Determine the (x, y) coordinate at the center of the cell enclosing the given text.  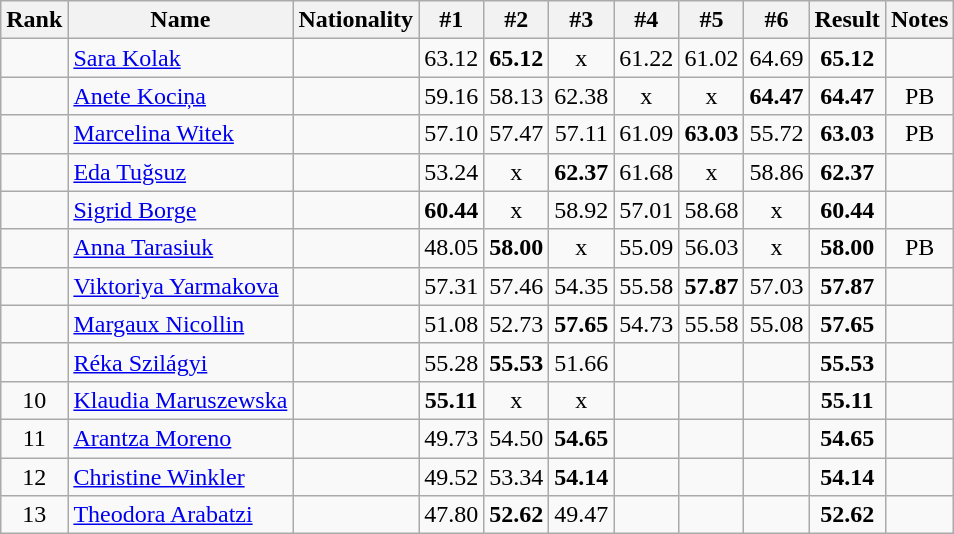
Sigrid Borge (180, 210)
52.73 (516, 324)
58.68 (712, 210)
59.16 (452, 96)
61.22 (646, 58)
51.66 (582, 362)
#3 (582, 20)
53.24 (452, 172)
49.73 (452, 438)
55.72 (776, 134)
54.50 (516, 438)
56.03 (712, 248)
Margaux Nicollin (180, 324)
57.03 (776, 286)
51.08 (452, 324)
49.52 (452, 477)
#2 (516, 20)
55.09 (646, 248)
Nationality (356, 20)
#5 (712, 20)
57.11 (582, 134)
57.01 (646, 210)
58.13 (516, 96)
57.46 (516, 286)
54.35 (582, 286)
49.47 (582, 515)
10 (34, 400)
Theodora Arabatzi (180, 515)
61.02 (712, 58)
#4 (646, 20)
Result (847, 20)
47.80 (452, 515)
48.05 (452, 248)
Name (180, 20)
57.10 (452, 134)
Klaudia Maruszewska (180, 400)
58.92 (582, 210)
Réka Szilágyi (180, 362)
#1 (452, 20)
12 (34, 477)
54.73 (646, 324)
Christine Winkler (180, 477)
#6 (776, 20)
Anna Tarasiuk (180, 248)
55.08 (776, 324)
58.86 (776, 172)
53.34 (516, 477)
57.47 (516, 134)
11 (34, 438)
13 (34, 515)
Eda Tuğsuz (180, 172)
61.68 (646, 172)
57.31 (452, 286)
55.28 (452, 362)
Viktoriya Yarmakova (180, 286)
Arantza Moreno (180, 438)
Marcelina Witek (180, 134)
61.09 (646, 134)
63.12 (452, 58)
Anete Kociņa (180, 96)
62.38 (582, 96)
64.69 (776, 58)
Sara Kolak (180, 58)
Rank (34, 20)
Notes (919, 20)
